Return [X, Y] of the center of cell containing provided text 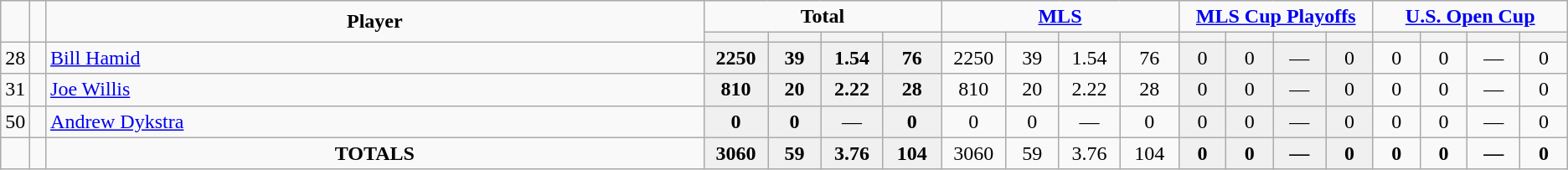
31 [15, 90]
MLS Cup Playoffs [1276, 17]
Andrew Dykstra [375, 121]
Player [375, 22]
Joe Willis [375, 90]
MLS [1060, 17]
50 [15, 121]
Total [823, 17]
U.S. Open Cup [1470, 17]
TOTALS [375, 153]
Bill Hamid [375, 58]
